Detect which cell encompasses the target text, then output its (x, y) center coordinate. 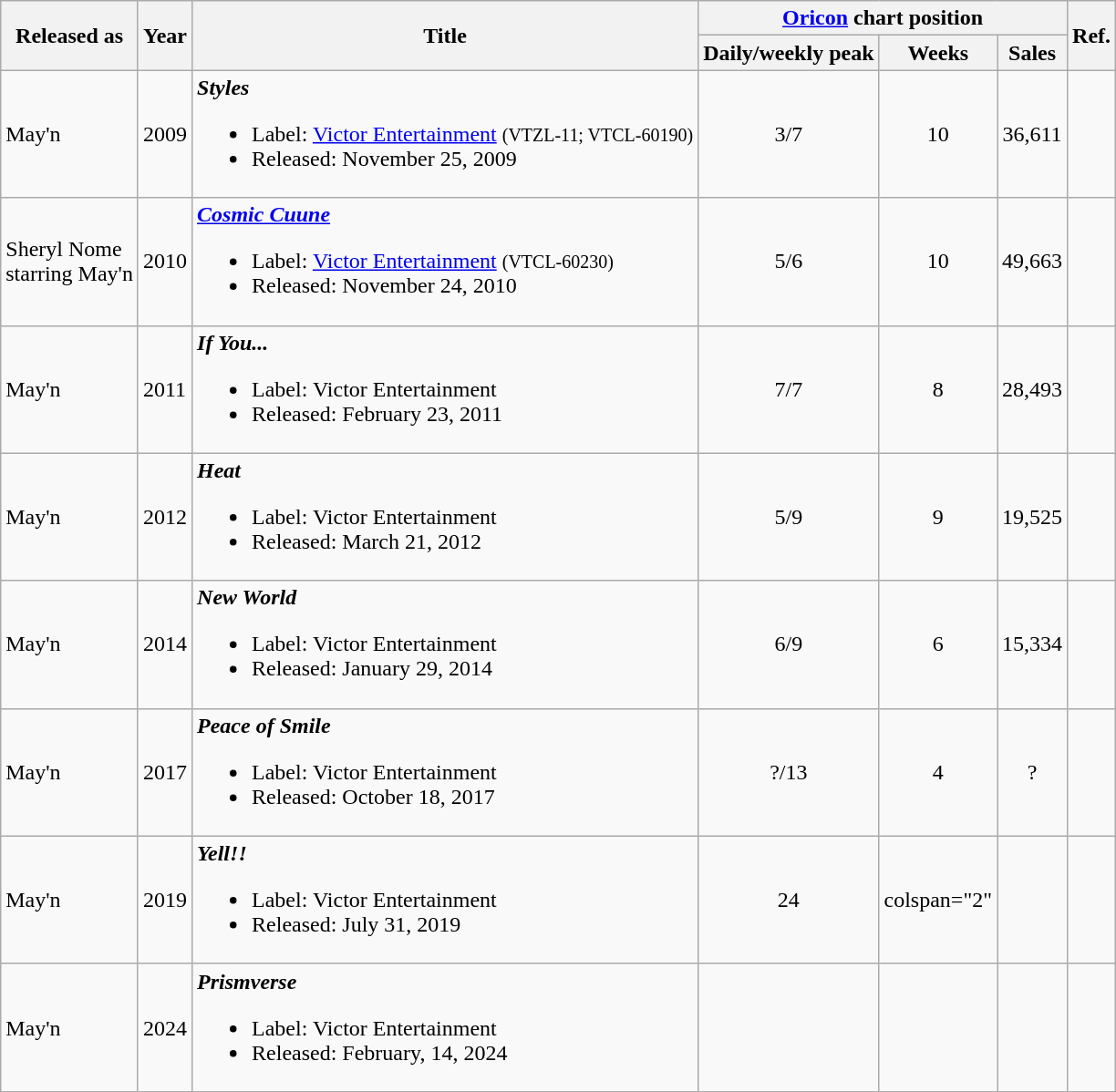
3/7 (789, 134)
15,334 (1032, 644)
2012 (164, 517)
Yell!!Label: Victor EntertainmentReleased: July 31, 2019 (445, 900)
9 (938, 517)
Peace of SmileLabel: Victor EntertainmentReleased: October 18, 2017 (445, 772)
2019 (164, 900)
28,493 (1032, 389)
7/7 (789, 389)
6 (938, 644)
Released as (69, 36)
4 (938, 772)
2010 (164, 262)
36,611 (1032, 134)
Title (445, 36)
Weeks (938, 53)
24 (789, 900)
HeatLabel: Victor EntertainmentReleased: March 21, 2012 (445, 517)
Ref. (1092, 36)
2017 (164, 772)
If You...Label: Victor EntertainmentReleased: February 23, 2011 (445, 389)
2011 (164, 389)
6/9 (789, 644)
5/6 (789, 262)
Year (164, 36)
2014 (164, 644)
? (1032, 772)
Daily/weekly peak (789, 53)
StylesLabel: Victor Entertainment (VTZL-11; VTCL-60190)Released: November 25, 2009 (445, 134)
8 (938, 389)
Sales (1032, 53)
Oricon chart position (883, 18)
5/9 (789, 517)
?/13 (789, 772)
New WorldLabel: Victor EntertainmentReleased: January 29, 2014 (445, 644)
2024 (164, 1027)
PrismverseLabel: Victor EntertainmentReleased: February, 14, 2024 (445, 1027)
colspan="2" (938, 900)
19,525 (1032, 517)
2009 (164, 134)
Sheryl Nomestarring May'n (69, 262)
Cosmic CuuneLabel: Victor Entertainment (VTCL-60230)Released: November 24, 2010 (445, 262)
49,663 (1032, 262)
